Locate the cell with the specified text and output its (X, Y) center coordinate. 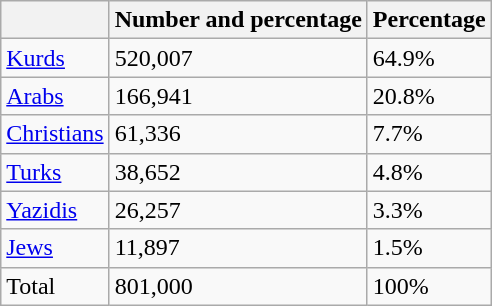
Kurds (55, 58)
38,652 (238, 172)
11,897 (238, 248)
20.8% (429, 96)
801,000 (238, 286)
64.9% (429, 58)
520,007 (238, 58)
Christians (55, 134)
Yazidis (55, 210)
4.8% (429, 172)
Total (55, 286)
Arabs (55, 96)
26,257 (238, 210)
100% (429, 286)
3.3% (429, 210)
166,941 (238, 96)
Jews (55, 248)
1.5% (429, 248)
61,336 (238, 134)
Percentage (429, 20)
7.7% (429, 134)
Turks (55, 172)
Number and percentage (238, 20)
